From the cell containing the given text, extract its center point as [X, Y] coordinate. 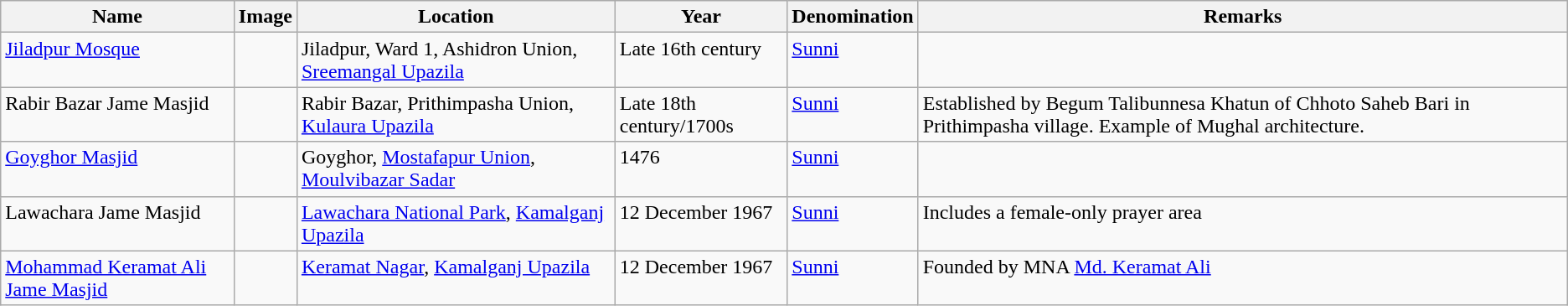
Established by Begum Talibunnesa Khatun of Chhoto Saheb Bari in Prithimpasha village. Example of Mughal architecture. [1243, 114]
Late 16th century [701, 60]
Lawachara Jame Masjid [117, 223]
Remarks [1243, 17]
Late 18th century/1700s [701, 114]
Keramat Nagar, Kamalganj Upazila [456, 278]
Jiladpur, Ward 1, Ashidron Union, Sreemangal Upazila [456, 60]
Includes a female-only prayer area [1243, 223]
Goyghor Masjid [117, 169]
Jiladpur Mosque [117, 60]
Year [701, 17]
Image [265, 17]
Name [117, 17]
Goyghor, Mostafapur Union, Moulvibazar Sadar [456, 169]
Rabir Bazar Jame Masjid [117, 114]
Lawachara National Park, Kamalganj Upazila [456, 223]
Location [456, 17]
Founded by MNA Md. Keramat Ali [1243, 278]
Rabir Bazar, Prithimpasha Union, Kulaura Upazila [456, 114]
Denomination [853, 17]
1476 [701, 169]
Mohammad Keramat Ali Jame Masjid [117, 278]
